For the text-containing cell, return its midpoint in [x, y] coordinate format. 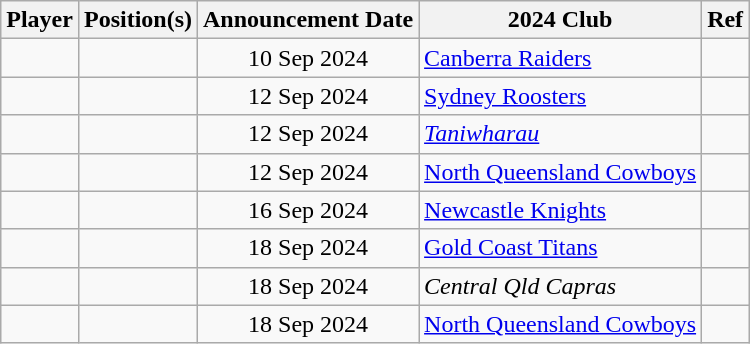
Ref [726, 20]
Taniwharau [560, 134]
2024 Club [560, 20]
Newcastle Knights [560, 210]
Position(s) [138, 20]
10 Sep 2024 [308, 58]
Announcement Date [308, 20]
Player [40, 20]
Sydney Roosters [560, 96]
Gold Coast Titans [560, 248]
Central Qld Capras [560, 286]
16 Sep 2024 [308, 210]
Canberra Raiders [560, 58]
